Return [X, Y] of the center of cell containing provided text 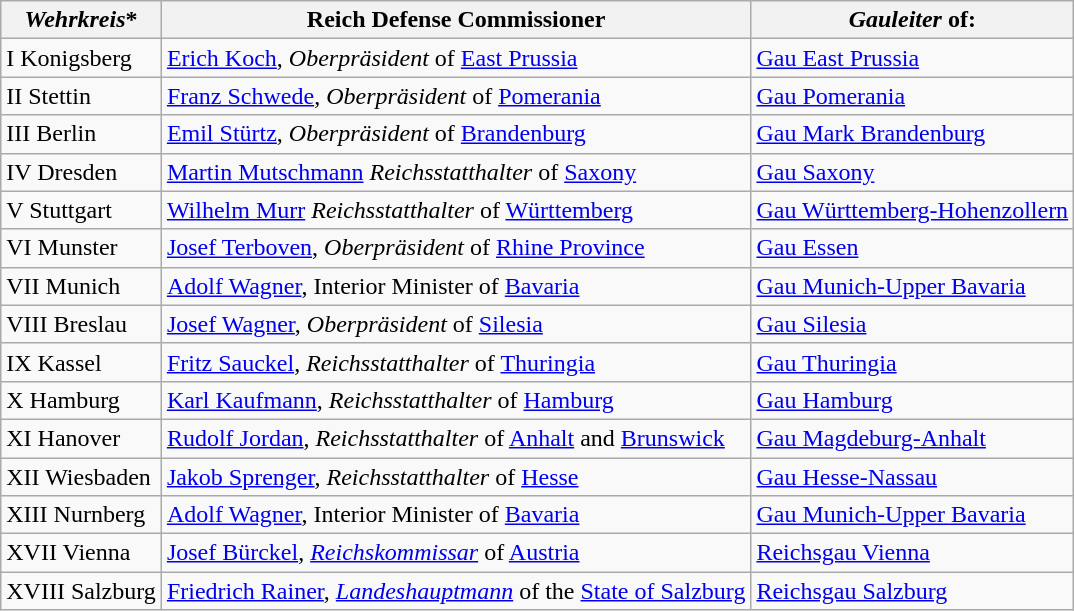
Gau Saxony [912, 172]
Gau Württemberg-Hohenzollern [912, 210]
Jakob Sprenger, Reichsstatthalter of Hesse [456, 477]
Gau Thuringia [912, 362]
Reichsgau Vienna [912, 553]
Fritz Sauckel, Reichsstatthalter of Thuringia [456, 362]
Josef Wagner, Oberpräsident of Silesia [456, 324]
Martin Mutschmann Reichsstatthalter of Saxony [456, 172]
Josef Bürckel, Reichskommissar of Austria [456, 553]
VII Munich [82, 286]
XVIII Salzburg [82, 591]
Gauleiter of: [912, 20]
X Hamburg [82, 400]
XI Hanover [82, 438]
Friedrich Rainer, Landeshauptmann of the State of Salzburg [456, 591]
VI Munster [82, 248]
Erich Koch, Oberpräsident of East Prussia [456, 58]
IV Dresden [82, 172]
Gau Mark Brandenburg [912, 134]
XIII Nurnberg [82, 515]
Gau Hesse-Nassau [912, 477]
Gau Essen [912, 248]
II Stettin [82, 96]
Josef Terboven, Oberpräsident of Rhine Province [456, 248]
IX Kassel [82, 362]
Karl Kaufmann, Reichsstatthalter of Hamburg [456, 400]
XVII Vienna [82, 553]
Emil Stürtz, Oberpräsident of Brandenburg [456, 134]
Gau East Prussia [912, 58]
VIII Breslau [82, 324]
Gau Magdeburg-Anhalt [912, 438]
XII Wiesbaden [82, 477]
Reich Defense Commissioner [456, 20]
V Stuttgart [82, 210]
Wehrkreis* [82, 20]
Wilhelm Murr Reichsstatthalter of Württemberg [456, 210]
Rudolf Jordan, Reichsstatthalter of Anhalt and Brunswick [456, 438]
III Berlin [82, 134]
Franz Schwede, Oberpräsident of Pomerania [456, 96]
Gau Pomerania [912, 96]
Reichsgau Salzburg [912, 591]
I Konigsberg [82, 58]
Gau Silesia [912, 324]
Gau Hamburg [912, 400]
